Search for the cell housing the specified text and yield its (x, y) center coordinate. 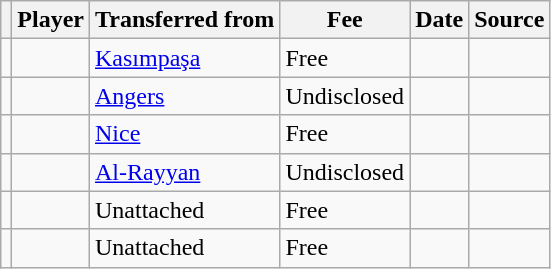
Angers (185, 96)
Nice (185, 134)
Source (510, 20)
Date (440, 20)
Transferred from (185, 20)
Fee (345, 20)
Kasımpaşa (185, 58)
Player (51, 20)
Al-Rayyan (185, 172)
